From the cell containing the given text, extract its center point as (X, Y) coordinate. 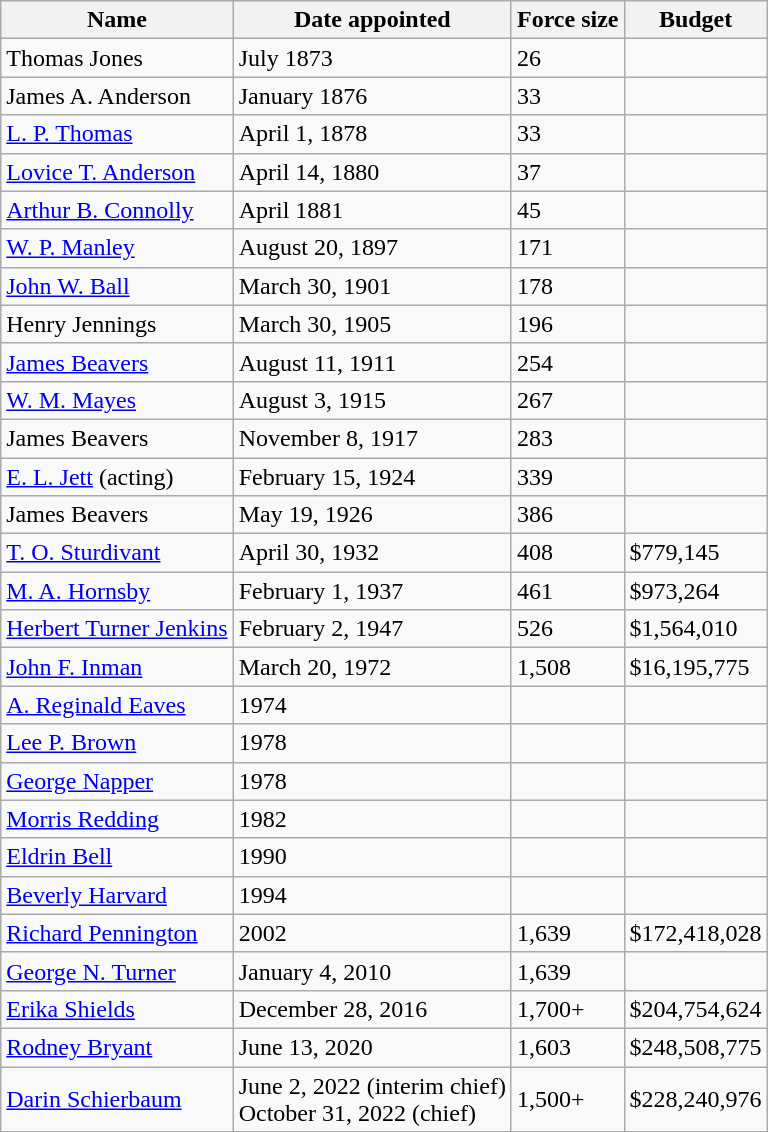
Name (117, 20)
408 (568, 553)
1,500+ (568, 1098)
461 (568, 591)
March 30, 1905 (372, 324)
June 13, 2020 (372, 1047)
1982 (372, 819)
August 11, 1911 (372, 362)
February 2, 1947 (372, 629)
526 (568, 629)
Thomas Jones (117, 58)
Erika Shields (117, 1009)
Eldrin Bell (117, 857)
W. P. Manley (117, 248)
May 19, 1926 (372, 515)
April 1881 (372, 210)
James A. Anderson (117, 96)
August 3, 1915 (372, 400)
December 28, 2016 (372, 1009)
February 1, 1937 (372, 591)
Richard Pennington (117, 933)
$1,564,010 (696, 629)
August 20, 1897 (372, 248)
April 14, 1880 (372, 172)
Morris Redding (117, 819)
267 (568, 400)
254 (568, 362)
April 1, 1878 (372, 134)
283 (568, 438)
Darin Schierbaum (117, 1098)
George N. Turner (117, 971)
W. M. Mayes (117, 400)
Lee P. Brown (117, 743)
John F. Inman (117, 667)
April 30, 1932 (372, 553)
196 (568, 324)
1990 (372, 857)
January 4, 2010 (372, 971)
339 (568, 477)
George Napper (117, 781)
February 15, 1924 (372, 477)
Henry Jennings (117, 324)
1,700+ (568, 1009)
John W. Ball (117, 286)
26 (568, 58)
M. A. Hornsby (117, 591)
$973,264 (696, 591)
E. L. Jett (acting) (117, 477)
$204,754,624 (696, 1009)
386 (568, 515)
1,508 (568, 667)
1,603 (568, 1047)
$172,418,028 (696, 933)
Force size (568, 20)
L. P. Thomas (117, 134)
$248,508,775 (696, 1047)
2002 (372, 933)
171 (568, 248)
A. Reginald Eaves (117, 705)
Lovice T. Anderson (117, 172)
Rodney Bryant (117, 1047)
Budget (696, 20)
November 8, 1917 (372, 438)
Herbert Turner Jenkins (117, 629)
37 (568, 172)
$228,240,976 (696, 1098)
178 (568, 286)
January 1876 (372, 96)
June 2, 2022 (interim chief) October 31, 2022 (chief) (372, 1098)
March 20, 1972 (372, 667)
$16,195,775 (696, 667)
T. O. Sturdivant (117, 553)
Arthur B. Connolly (117, 210)
Date appointed (372, 20)
Beverly Harvard (117, 895)
45 (568, 210)
July 1873 (372, 58)
March 30, 1901 (372, 286)
1974 (372, 705)
$779,145 (696, 553)
1994 (372, 895)
